Scan for the cell matching the given text and deliver its (X, Y) coordinate at center. 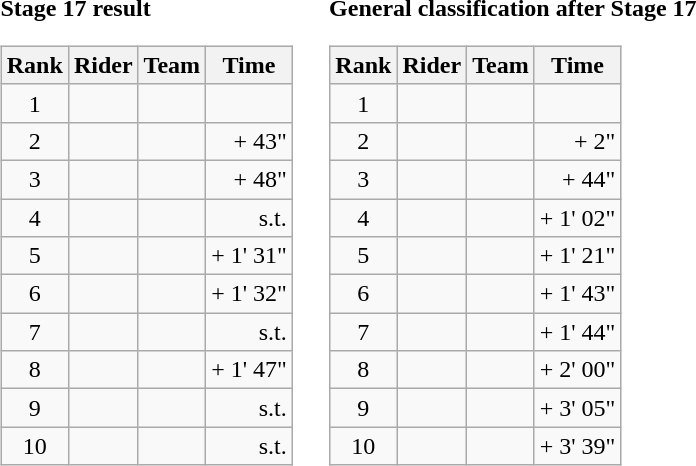
+ 2" (578, 141)
+ 48" (250, 179)
+ 43" (250, 141)
+ 44" (578, 179)
+ 3' 05" (578, 408)
+ 1' 47" (250, 370)
+ 1' 31" (250, 256)
+ 1' 32" (250, 294)
+ 1' 02" (578, 217)
+ 1' 44" (578, 332)
+ 1' 21" (578, 256)
+ 1' 43" (578, 294)
+ 3' 39" (578, 446)
+ 2' 00" (578, 370)
